From the cell containing the given text, extract its center point as [X, Y] coordinate. 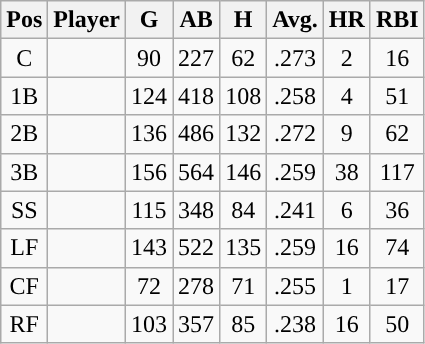
117 [397, 172]
4 [346, 96]
74 [397, 248]
564 [196, 172]
146 [244, 172]
9 [346, 134]
348 [196, 210]
.273 [296, 58]
1B [24, 96]
17 [397, 286]
84 [244, 210]
36 [397, 210]
38 [346, 172]
RBI [397, 20]
51 [397, 96]
522 [196, 248]
278 [196, 286]
Avg. [296, 20]
C [24, 58]
6 [346, 210]
.241 [296, 210]
90 [150, 58]
143 [150, 248]
3B [24, 172]
85 [244, 324]
H [244, 20]
124 [150, 96]
CF [24, 286]
108 [244, 96]
AB [196, 20]
1 [346, 286]
115 [150, 210]
.272 [296, 134]
.238 [296, 324]
486 [196, 134]
132 [244, 134]
71 [244, 286]
LF [24, 248]
RF [24, 324]
2B [24, 134]
418 [196, 96]
.258 [296, 96]
357 [196, 324]
Pos [24, 20]
50 [397, 324]
Player [87, 20]
227 [196, 58]
135 [244, 248]
103 [150, 324]
.255 [296, 286]
156 [150, 172]
136 [150, 134]
2 [346, 58]
G [150, 20]
HR [346, 20]
SS [24, 210]
72 [150, 286]
